Capture the cell that displays the provided text and extract its (x, y) central coordinate. 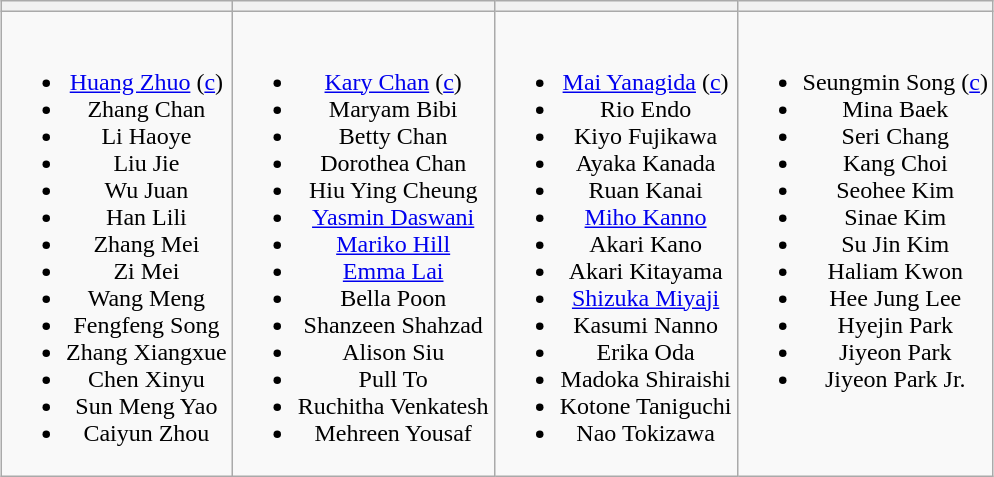
Seungmin Song (c)Mina BaekSeri ChangKang ChoiSeohee KimSinae KimSu Jin KimHaliam KwonHee Jung LeeHyejin ParkJiyeon ParkJiyeon Park Jr. (865, 244)
Huang Zhuo (c)Zhang ChanLi HaoyeLiu JieWu JuanHan LiliZhang MeiZi MeiWang MengFengfeng SongZhang XiangxueChen XinyuSun Meng YaoCaiyun Zhou (117, 244)
